Determine the [X, Y] coordinate at the center of the cell enclosing the given text.  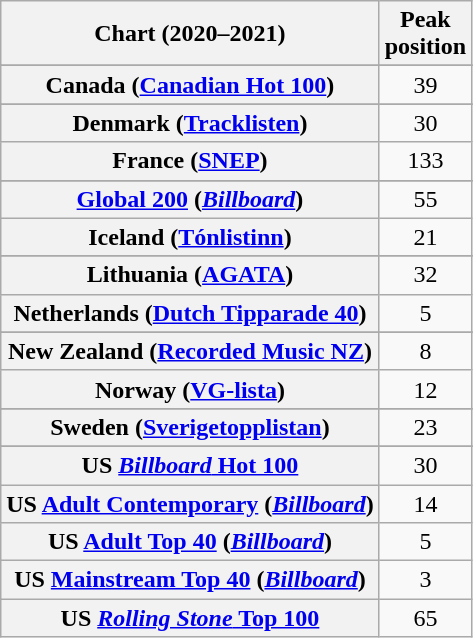
23 [425, 427]
3 [425, 580]
Chart (2020–2021) [190, 34]
US Adult Contemporary (Billboard) [190, 503]
21 [425, 237]
Peakposition [425, 34]
Lithuania (AGATA) [190, 275]
133 [425, 161]
Netherlands (Dutch Tipparade 40) [190, 313]
Global 200 (Billboard) [190, 199]
US Adult Top 40 (Billboard) [190, 542]
14 [425, 503]
8 [425, 351]
Canada (Canadian Hot 100) [190, 85]
Sweden (Sverigetopplistan) [190, 427]
US Billboard Hot 100 [190, 465]
39 [425, 85]
New Zealand (Recorded Music NZ) [190, 351]
12 [425, 389]
US Mainstream Top 40 (Billboard) [190, 580]
32 [425, 275]
65 [425, 618]
Norway (VG-lista) [190, 389]
55 [425, 199]
Denmark (Tracklisten) [190, 123]
Iceland (Tónlistinn) [190, 237]
France (SNEP) [190, 161]
US Rolling Stone Top 100 [190, 618]
